From the cell containing the given text, extract its center point as [X, Y] coordinate. 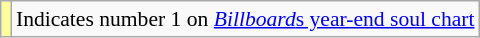
Indicates number 1 on Billboards year-end soul chart [246, 19]
